Identify which cell holds the provided text, then report its (X, Y) central coordinate. 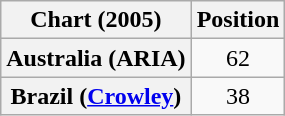
38 (238, 96)
Australia (ARIA) (96, 58)
Position (238, 20)
Chart (2005) (96, 20)
Brazil (Crowley) (96, 96)
62 (238, 58)
